Pinpoint the cell where the given text exists, returning its [X, Y] midpoint coordinate. 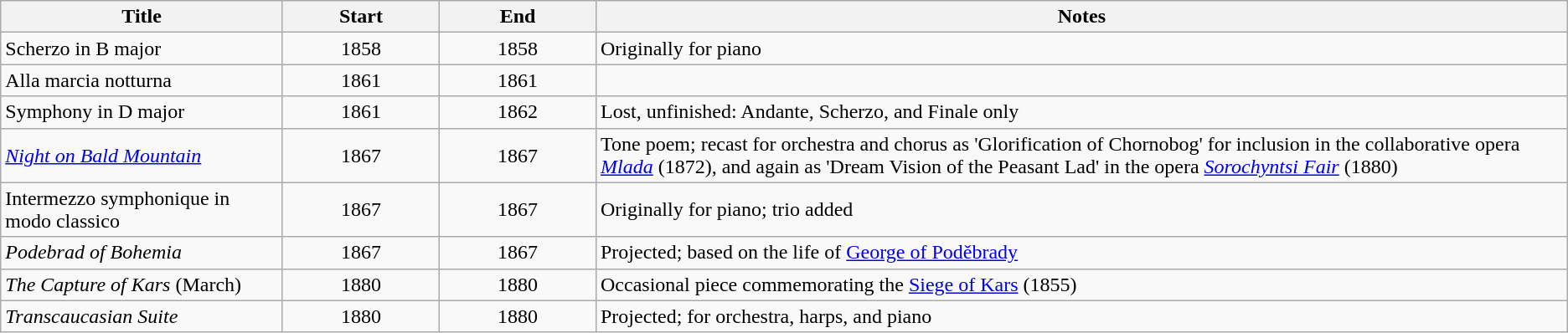
Originally for piano; trio added [1081, 209]
End [518, 17]
The Capture of Kars (March) [142, 284]
Night on Bald Mountain [142, 156]
Projected; for orchestra, harps, and piano [1081, 316]
Notes [1081, 17]
1862 [518, 112]
Occasional piece commemorating the Siege of Kars (1855) [1081, 284]
Symphony in D major [142, 112]
Transcaucasian Suite [142, 316]
Originally for piano [1081, 49]
Intermezzo symphonique in modo classico [142, 209]
Title [142, 17]
Alla marcia notturna [142, 80]
Lost, unfinished: Andante, Scherzo, and Finale only [1081, 112]
Scherzo in B major [142, 49]
Projected; based on the life of George of Poděbrady [1081, 253]
Start [360, 17]
Podebrad of Bohemia [142, 253]
